Output the (x, y) coordinate of the center of the cell containing the given text.  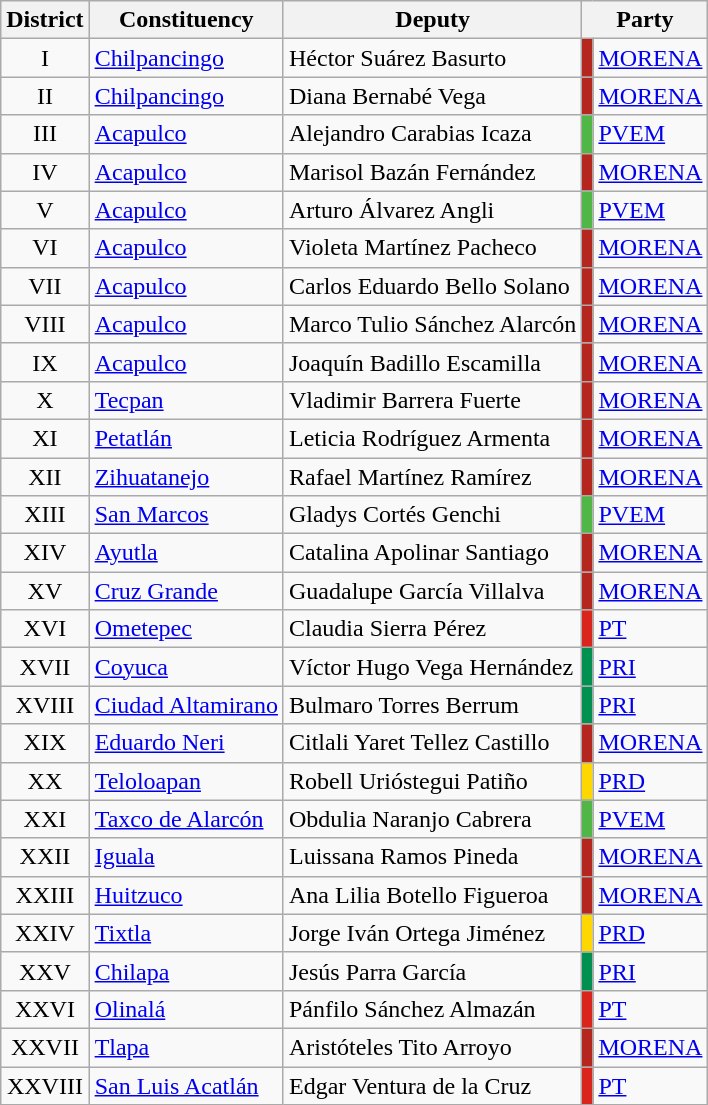
Ometepec (186, 629)
Petatlán (186, 438)
Vladimir Barrera Fuerte (432, 400)
Edgar Ventura de la Cruz (432, 1085)
Tlapa (186, 1047)
Robell Urióstegui Patiño (432, 781)
IV (45, 172)
Alejandro Carabias Icaza (432, 134)
I (45, 58)
XXII (45, 857)
District (45, 20)
Leticia Rodríguez Armenta (432, 438)
Tecpan (186, 400)
IX (45, 362)
VI (45, 248)
XXI (45, 819)
Luissana Ramos Pineda (432, 857)
Marco Tulio Sánchez Alarcón (432, 324)
XI (45, 438)
Coyuca (186, 667)
Guadalupe García Villalva (432, 591)
Gladys Cortés Genchi (432, 515)
Rafael Martínez Ramírez (432, 477)
Teloloapan (186, 781)
Eduardo Neri (186, 743)
XIII (45, 515)
XII (45, 477)
Huitzuco (186, 895)
XX (45, 781)
VII (45, 286)
XXVIII (45, 1085)
Party (645, 20)
Chilapa (186, 971)
Pánfilo Sánchez Almazán (432, 1009)
XIX (45, 743)
Carlos Eduardo Bello Solano (432, 286)
Tixtla (186, 933)
XVIII (45, 705)
Joaquín Badillo Escamilla (432, 362)
Marisol Bazán Fernández (432, 172)
Arturo Álvarez Angli (432, 210)
III (45, 134)
XXIII (45, 895)
Bulmaro Torres Berrum (432, 705)
Jorge Iván Ortega Jiménez (432, 933)
XXIV (45, 933)
Ana Lilia Botello Figueroa (432, 895)
XVI (45, 629)
V (45, 210)
Héctor Suárez Basurto (432, 58)
San Marcos (186, 515)
X (45, 400)
XXV (45, 971)
Ayutla (186, 553)
Cruz Grande (186, 591)
Aristóteles Tito Arroyo (432, 1047)
VIII (45, 324)
XXVII (45, 1047)
San Luis Acatlán (186, 1085)
Violeta Martínez Pacheco (432, 248)
Citlali Yaret Tellez Castillo (432, 743)
XIV (45, 553)
Catalina Apolinar Santiago (432, 553)
Obdulia Naranjo Cabrera (432, 819)
Zihuatanejo (186, 477)
XV (45, 591)
Claudia Sierra Pérez (432, 629)
Olinalá (186, 1009)
Diana Bernabé Vega (432, 96)
Deputy (432, 20)
Ciudad Altamirano (186, 705)
Víctor Hugo Vega Hernández (432, 667)
XXVI (45, 1009)
XVII (45, 667)
Taxco de Alarcón (186, 819)
Constituency (186, 20)
II (45, 96)
Jesús Parra García (432, 971)
Iguala (186, 857)
